Return (x, y) of the center of cell containing provided text 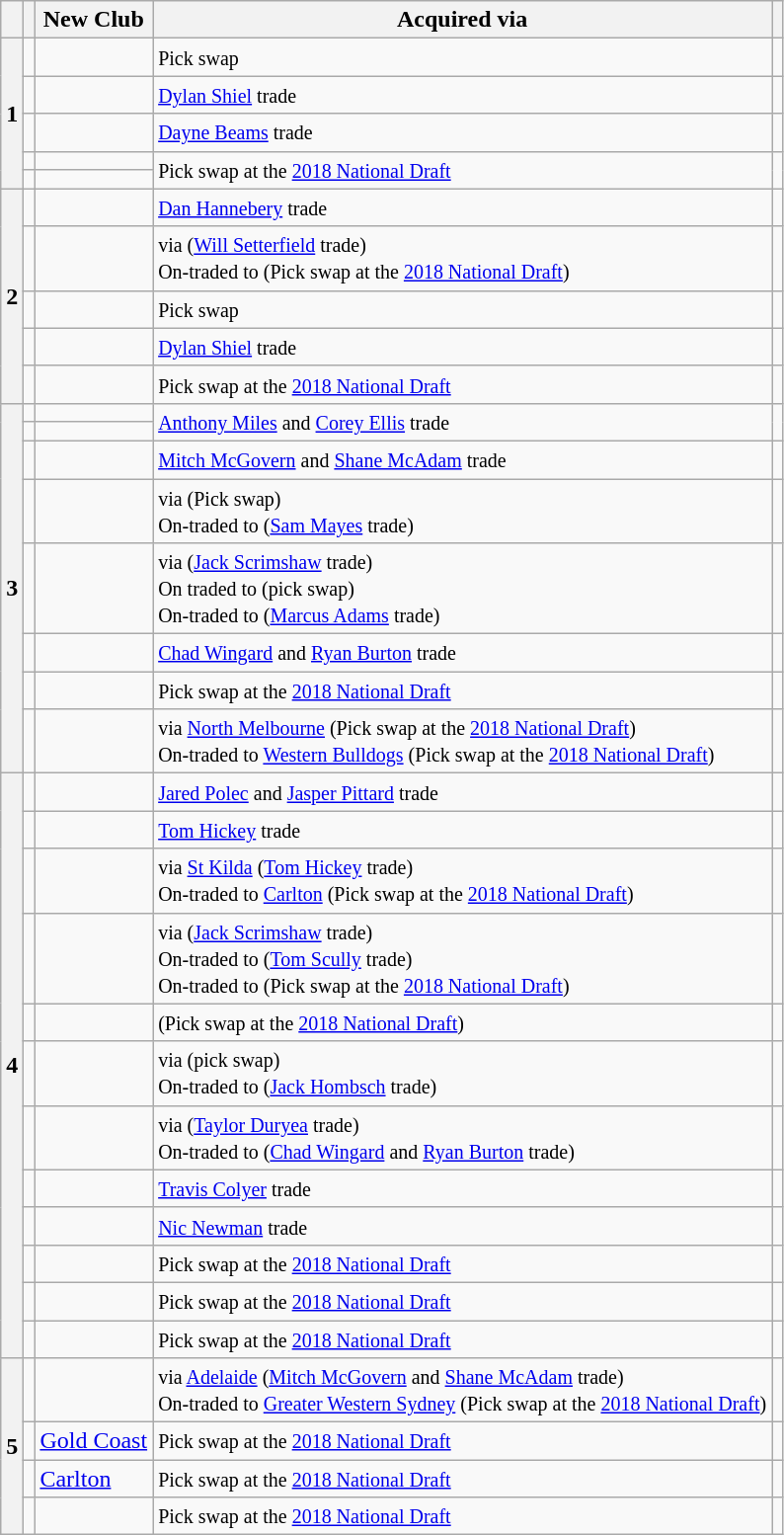
Acquired via (462, 20)
via (Taylor Duryea trade)On-traded to (Chad Wingard and Ryan Burton trade) (462, 1138)
via (Jack Scrimshaw trade)On-traded to (Tom Scully trade)On-traded to (Pick swap at the 2018 National Draft) (462, 958)
Dayne Beams trade (462, 132)
via (Pick swap)On-traded to (Sam Mayes trade) (462, 510)
(Pick swap at the 2018 National Draft) (462, 1022)
via (Will Setterfield trade)On-traded to (Pick swap at the 2018 National Draft) (462, 259)
Travis Colyer trade (462, 1188)
via (Jack Scrimshaw trade)On traded to (pick swap)On-traded to (Marcus Adams trade) (462, 589)
Jared Polec and Jasper Pittard trade (462, 792)
via North Melbourne (Pick swap at the 2018 National Draft)On-traded to Western Bulldogs (Pick swap at the 2018 National Draft) (462, 741)
Anthony Miles and Corey Ellis trade (462, 422)
5 (12, 1446)
New Club (94, 20)
Chad Wingard and Ryan Burton trade (462, 653)
1 (12, 114)
via (pick swap)On-traded to (Jack Hombsch trade) (462, 1073)
Mitch McGovern and Shane McAdam trade (462, 459)
via St Kilda (Tom Hickey trade)On-traded to Carlton (Pick swap at the 2018 National Draft) (462, 881)
4 (12, 1066)
Dan Hannebery trade (462, 207)
Gold Coast (94, 1441)
Carlton (94, 1479)
Nic Newman trade (462, 1226)
2 (12, 296)
3 (12, 588)
Tom Hickey trade (462, 830)
via Adelaide (Mitch McGovern and Shane McAdam trade)On-traded to Greater Western Sydney (Pick swap at the 2018 National Draft) (462, 1391)
